Return the [x, y] coordinate for the center point of the cell that contains the specified text.  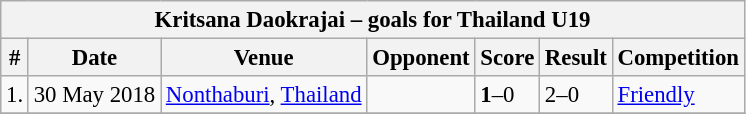
Opponent [421, 58]
Date [94, 58]
Competition [678, 58]
Friendly [678, 95]
Venue [264, 58]
2–0 [576, 95]
Kritsana Daokrajai – goals for Thailand U19 [373, 20]
# [15, 58]
Nonthaburi, Thailand [264, 95]
1. [15, 95]
30 May 2018 [94, 95]
Score [508, 58]
Result [576, 58]
1–0 [508, 95]
